Identify which cell holds the provided text, then report its [x, y] central coordinate. 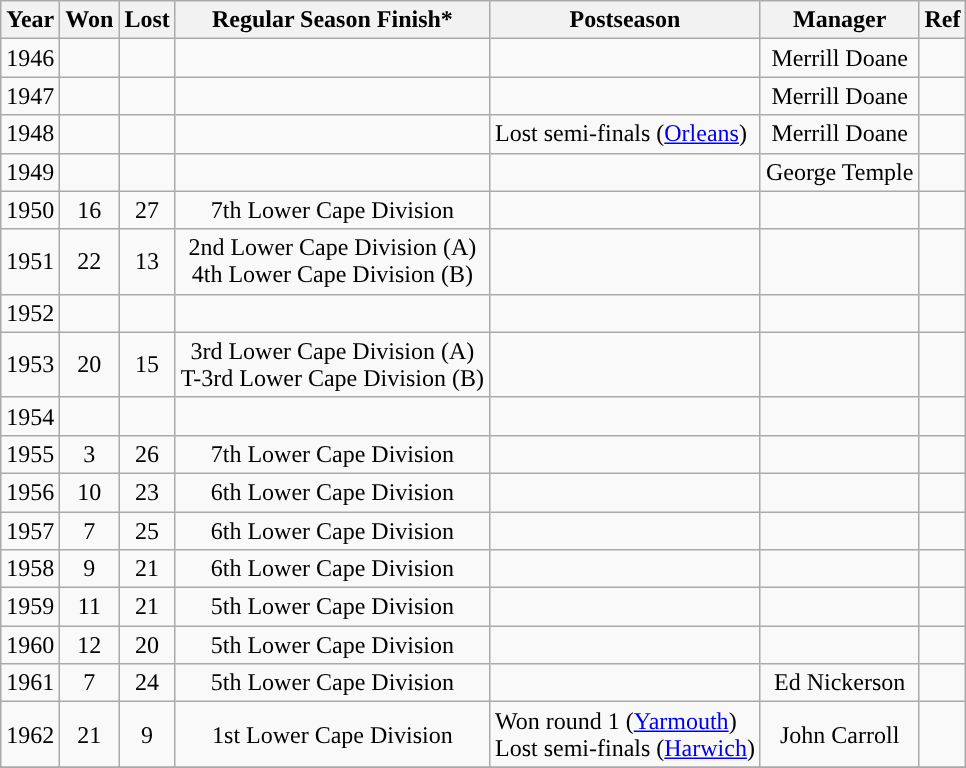
Ref [942, 20]
1960 [30, 645]
23 [147, 492]
1948 [30, 134]
Year [30, 20]
1957 [30, 531]
1958 [30, 569]
24 [147, 683]
Manager [839, 20]
1961 [30, 683]
1st Lower Cape Division [332, 734]
Postseason [624, 20]
1959 [30, 607]
15 [147, 364]
1951 [30, 262]
1947 [30, 96]
1954 [30, 416]
Lost semi-finals (Orleans) [624, 134]
Lost [147, 20]
George Temple [839, 172]
26 [147, 454]
11 [90, 607]
13 [147, 262]
1953 [30, 364]
27 [147, 210]
1946 [30, 58]
12 [90, 645]
1952 [30, 313]
Ed Nickerson [839, 683]
1949 [30, 172]
16 [90, 210]
John Carroll [839, 734]
10 [90, 492]
Regular Season Finish* [332, 20]
1950 [30, 210]
1956 [30, 492]
2nd Lower Cape Division (A)4th Lower Cape Division (B) [332, 262]
22 [90, 262]
3 [90, 454]
1962 [30, 734]
Won round 1 (Yarmouth) Lost semi-finals (Harwich) [624, 734]
1955 [30, 454]
25 [147, 531]
3rd Lower Cape Division (A)T-3rd Lower Cape Division (B) [332, 364]
Won [90, 20]
